Locate the cell with the specified text and output its (x, y) center coordinate. 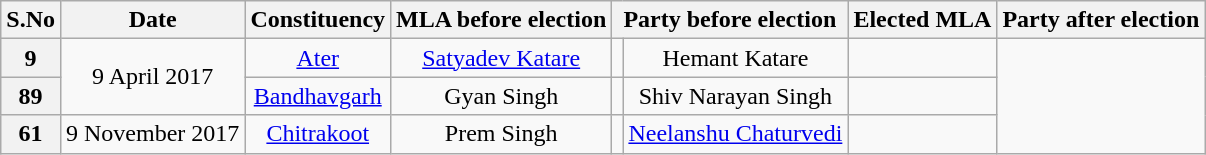
Shiv Narayan Singh (736, 96)
Date (152, 20)
MLA before election (502, 20)
Elected MLA (922, 20)
Constituency (318, 20)
Bandhavgarh (318, 96)
Hemant Katare (736, 58)
Party before election (730, 20)
9 November 2017 (152, 134)
S.No (31, 20)
Prem Singh (502, 134)
Satyadev Katare (502, 58)
Ater (318, 58)
Neelanshu Chaturvedi (736, 134)
9 (31, 58)
Party after election (1101, 20)
Gyan Singh (502, 96)
89 (31, 96)
Chitrakoot (318, 134)
9 April 2017 (152, 77)
61 (31, 134)
